Detect which cell encompasses the target text, then output its [x, y] center coordinate. 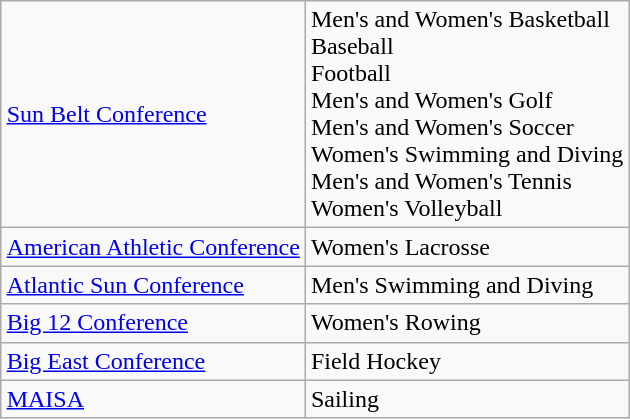
Big East Conference [153, 361]
Women's Lacrosse [466, 247]
Women's Rowing [466, 323]
Field Hockey [466, 361]
American Athletic Conference [153, 247]
Men's Swimming and Diving [466, 285]
Sun Belt Conference [153, 114]
MAISA [153, 399]
Sailing [466, 399]
Big 12 Conference [153, 323]
Atlantic Sun Conference [153, 285]
